Pinpoint the cell where the given text exists, returning its [X, Y] midpoint coordinate. 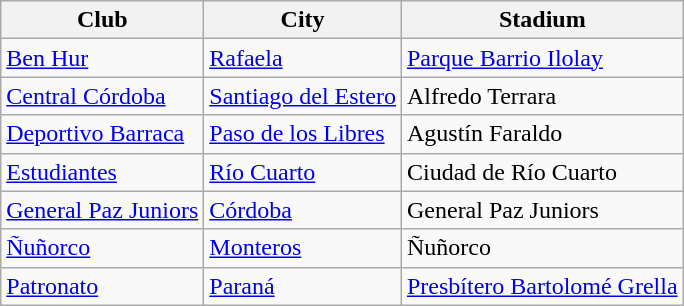
Alfredo Terrara [542, 96]
Parque Barrio Ilolay [542, 58]
Club [102, 20]
Rafaela [303, 58]
Santiago del Estero [303, 96]
Patronato [102, 286]
Estudiantes [102, 172]
Monteros [303, 248]
Central Córdoba [102, 96]
City [303, 20]
Stadium [542, 20]
Paraná [303, 286]
Deportivo Barraca [102, 134]
Ben Hur [102, 58]
Agustín Faraldo [542, 134]
Córdoba [303, 210]
Paso de los Libres [303, 134]
Ciudad de Río Cuarto [542, 172]
Presbítero Bartolomé Grella [542, 286]
Río Cuarto [303, 172]
